Output the [X, Y] coordinate of the center of the cell containing the given text.  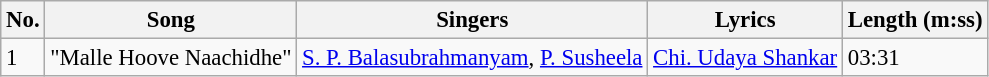
1 [23, 58]
03:31 [914, 58]
Song [171, 20]
"Malle Hoove Naachidhe" [171, 58]
No. [23, 20]
S. P. Balasubrahmanyam, P. Susheela [472, 58]
Chi. Udaya Shankar [746, 58]
Length (m:ss) [914, 20]
Singers [472, 20]
Lyrics [746, 20]
